Search for the cell housing the specified text and yield its (x, y) center coordinate. 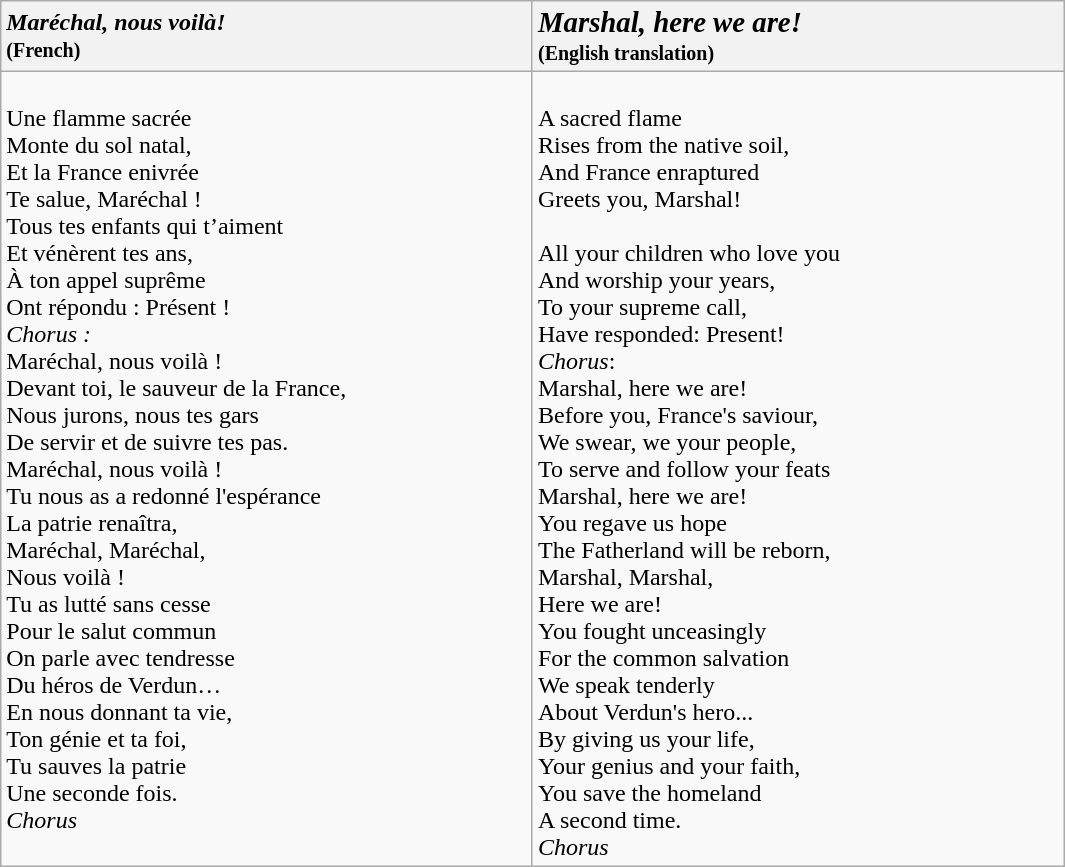
Maréchal, nous voilà!(French) (267, 36)
Marshal, here we are!(English translation) (798, 36)
